Locate the cell with the specified text and output its [X, Y] center coordinate. 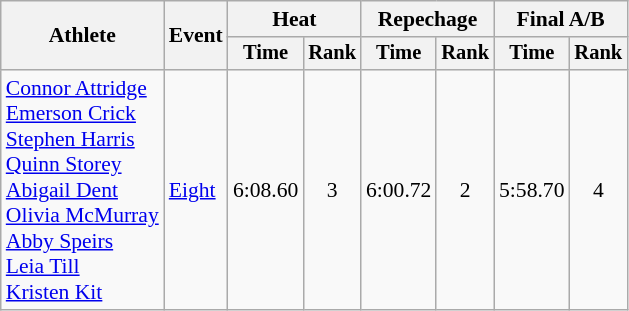
4 [599, 190]
Athlete [82, 36]
5:58.70 [532, 190]
Final A/B [560, 19]
6:08.60 [266, 190]
6:00.72 [398, 190]
Repechage [428, 19]
Event [196, 36]
Connor AttridgeEmerson CrickStephen HarrisQuinn StoreyAbigail DentOlivia McMurrayAbby SpeirsLeia TillKristen Kit [82, 190]
2 [465, 190]
Heat [294, 19]
Eight [196, 190]
3 [332, 190]
